Detect which cell encompasses the target text, then output its (x, y) center coordinate. 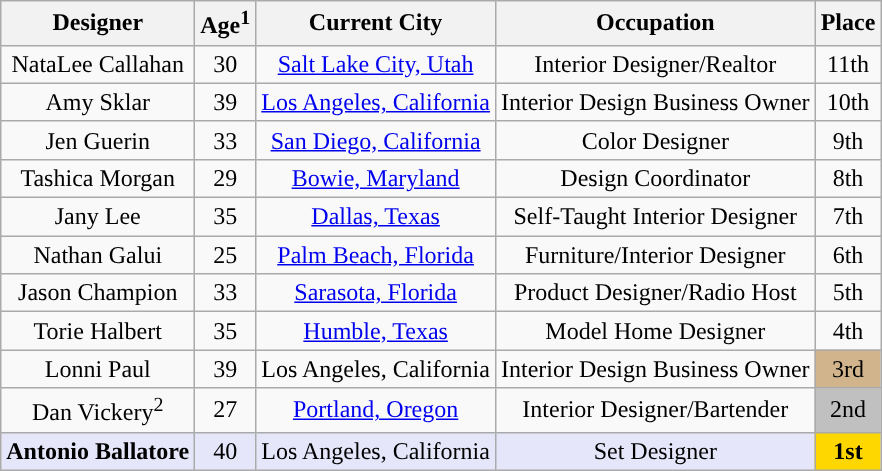
6th (848, 255)
29 (226, 178)
Jany Lee (98, 217)
Sarasota, Florida (376, 293)
Current City (376, 24)
Product Designer/Radio Host (655, 293)
Lonni Paul (98, 369)
7th (848, 217)
Design Coordinator (655, 178)
Interior Designer/Bartender (655, 410)
10th (848, 102)
25 (226, 255)
Age1 (226, 24)
Amy Sklar (98, 102)
San Diego, California (376, 140)
Humble, Texas (376, 331)
Antonio Ballatore (98, 451)
Palm Beach, Florida (376, 255)
Set Designer (655, 451)
Designer (98, 24)
Tashica Morgan (98, 178)
Color Designer (655, 140)
11th (848, 64)
3rd (848, 369)
Bowie, Maryland (376, 178)
Place (848, 24)
27 (226, 410)
Dallas, Texas (376, 217)
9th (848, 140)
5th (848, 293)
8th (848, 178)
Dan Vickery2 (98, 410)
40 (226, 451)
30 (226, 64)
Jason Champion (98, 293)
NataLee Callahan (98, 64)
Torie Halbert (98, 331)
Jen Guerin (98, 140)
Interior Designer/Realtor (655, 64)
Model Home Designer (655, 331)
Salt Lake City, Utah (376, 64)
2nd (848, 410)
4th (848, 331)
Nathan Galui (98, 255)
Furniture/Interior Designer (655, 255)
Self-Taught Interior Designer (655, 217)
Occupation (655, 24)
Portland, Oregon (376, 410)
1st (848, 451)
